Output the (x, y) coordinate of the center of the cell containing the given text.  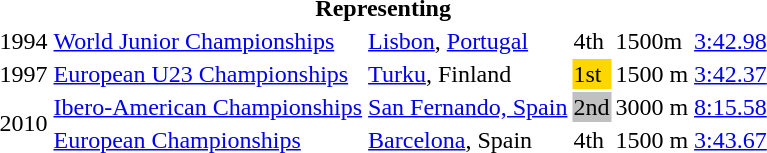
Lisbon, Portugal (468, 41)
2nd (592, 107)
World Junior Championships (208, 41)
1500 m (652, 74)
Turku, Finland (468, 74)
1500m (652, 41)
San Fernando, Spain (468, 107)
1st (592, 74)
Ibero-American Championships (208, 107)
3000 m (652, 107)
European U23 Championships (208, 74)
4th (592, 41)
